Output the (X, Y) coordinate of the center of the cell containing the given text.  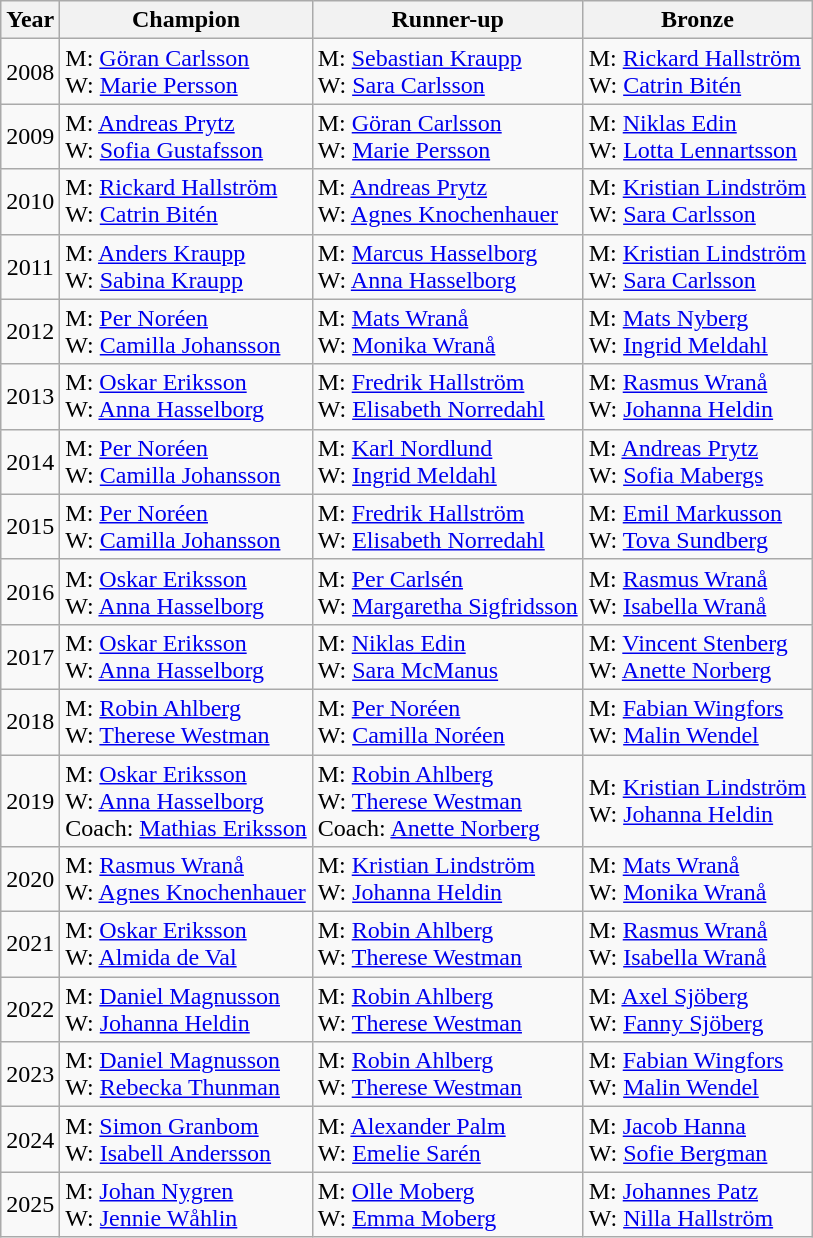
M: Daniel MagnussonW: Rebecka Thunman (186, 1074)
M: Daniel MagnussonW: Johanna Heldin (186, 1010)
2010 (30, 202)
2008 (30, 72)
M: Emil MarkussonW: Tova Sundberg (697, 526)
M: Andreas PrytzW: Sofia Gustafsson (186, 136)
M: Axel SjöbergW: Fanny Sjöberg (697, 1010)
M: Alexander PalmW: Emelie Sarén (448, 1140)
2020 (30, 880)
Year (30, 20)
2009 (30, 136)
M: Johan NygrenW: Jennie Wåhlin (186, 1204)
M: Robin AhlbergW: Therese WestmanCoach: Anette Norberg (448, 800)
2012 (30, 332)
Bronze (697, 20)
M: Simon GranbomW: Isabell Andersson (186, 1140)
2023 (30, 1074)
M: Rasmus WranåW: Agnes Knochenhauer (186, 880)
M: Andreas PrytzW: Sofia Mabergs (697, 462)
2019 (30, 800)
2021 (30, 944)
2024 (30, 1140)
2017 (30, 656)
2025 (30, 1204)
M: Per CarlsénW: Margaretha Sigfridsson (448, 592)
Runner-up (448, 20)
Champion (186, 20)
M: Rasmus WranåW: Johanna Heldin (697, 396)
2011 (30, 266)
2013 (30, 396)
M: Johannes PatzW: Nilla Hallström (697, 1204)
2014 (30, 462)
2015 (30, 526)
M: Mats NybergW: Ingrid Meldahl (697, 332)
M: Niklas EdinW: Sara McManus (448, 656)
M: Andreas PrytzW: Agnes Knochenhauer (448, 202)
M: Karl NordlundW: Ingrid Meldahl (448, 462)
M: Per NoréenW: Camilla Noréen (448, 722)
M: Olle MobergW: Emma Moberg (448, 1204)
M: Jacob HannaW: Sofie Bergman (697, 1140)
M: Anders KrauppW: Sabina Kraupp (186, 266)
M: Vincent StenbergW: Anette Norberg (697, 656)
2022 (30, 1010)
M: Sebastian KrauppW: Sara Carlsson (448, 72)
2016 (30, 592)
M: Marcus HasselborgW: Anna Hasselborg (448, 266)
M: Niklas EdinW: Lotta Lennartsson (697, 136)
2018 (30, 722)
M: Oskar ErikssonW: Anna HasselborgCoach: Mathias Eriksson (186, 800)
M: Oskar ErikssonW: Almida de Val (186, 944)
